Extract the [X, Y] coordinate from the center of the cell holding the provided text.  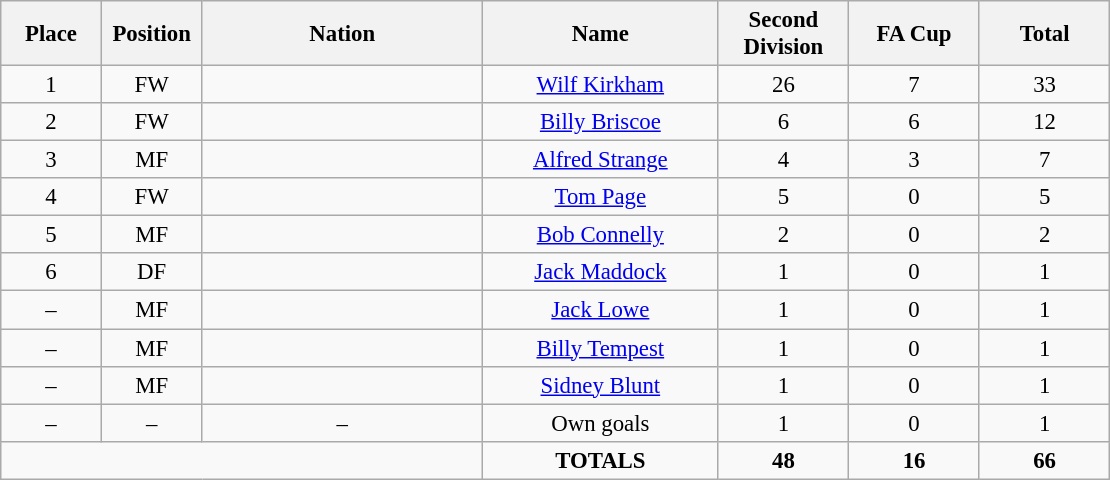
DF [152, 273]
Nation [342, 34]
Wilf Kirkham [601, 85]
Bob Connelly [601, 235]
48 [784, 460]
66 [1044, 460]
Place [52, 34]
Jack Maddock [601, 273]
Total [1044, 34]
12 [1044, 122]
Jack Lowe [601, 310]
Own goals [601, 423]
TOTALS [601, 460]
16 [914, 460]
Position [152, 34]
33 [1044, 85]
Billy Tempest [601, 348]
Alfred Strange [601, 160]
Billy Briscoe [601, 122]
26 [784, 85]
Tom Page [601, 197]
FA Cup [914, 34]
Sidney Blunt [601, 385]
Name [601, 34]
Second Division [784, 34]
